Determine the (x, y) coordinate at the center of the cell enclosing the given text.  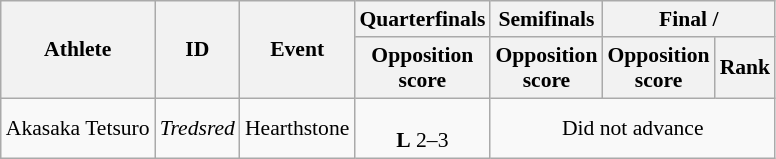
Hearthstone (297, 128)
L 2–3 (422, 128)
Did not advance (632, 128)
Rank (746, 68)
Quarterfinals (422, 19)
Akasaka Tetsuro (78, 128)
Athlete (78, 50)
Tredsred (198, 128)
Event (297, 50)
Final / (688, 19)
ID (198, 50)
Semifinals (546, 19)
